Capture the cell that displays the provided text and extract its (x, y) central coordinate. 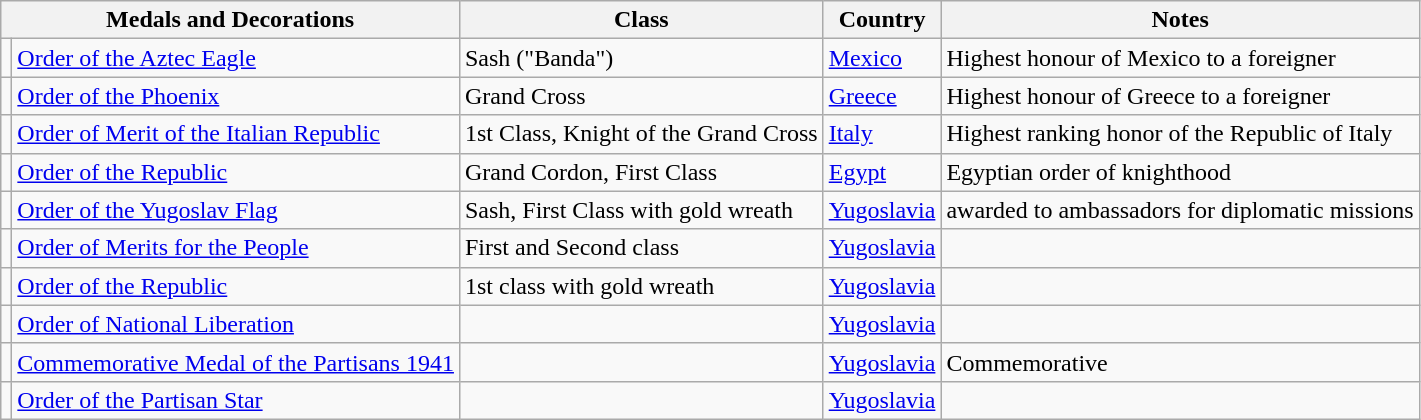
Order of Merits for the People (236, 248)
Order of the Aztec Eagle (236, 58)
First and Second class (641, 248)
Medals and Decorations (230, 20)
Highest honour of Greece to a foreigner (1180, 96)
Order of Merit of the Italian Republic (236, 134)
Commemorative (1180, 362)
Mexico (882, 58)
Order of the Partisan Star (236, 400)
Notes (1180, 20)
Country (882, 20)
Italy (882, 134)
Commemorative Medal of the Partisans 1941 (236, 362)
Highest honour of Mexico to a foreigner (1180, 58)
Sash, First Class with gold wreath (641, 210)
awarded to ambassadors for diplomatic missions (1180, 210)
Highest ranking honor of the Republic of Italy (1180, 134)
1st class with gold wreath (641, 286)
Egyptian order of knighthood (1180, 172)
Order of National Liberation (236, 324)
Order of the Yugoslav Flag (236, 210)
Class (641, 20)
Sash ("Banda") (641, 58)
Order of the Phoenix (236, 96)
Grand Cross (641, 96)
Greece (882, 96)
Grand Cordon, First Class (641, 172)
1st Class, Knight of the Grand Cross (641, 134)
Egypt (882, 172)
